For the text-containing cell, return its midpoint in (X, Y) coordinate format. 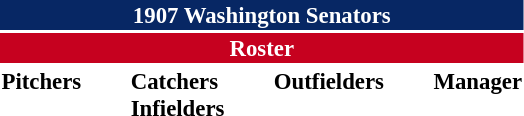
1907 Washington Senators (262, 15)
Roster (262, 48)
